For the text-containing cell, return its midpoint in [x, y] coordinate format. 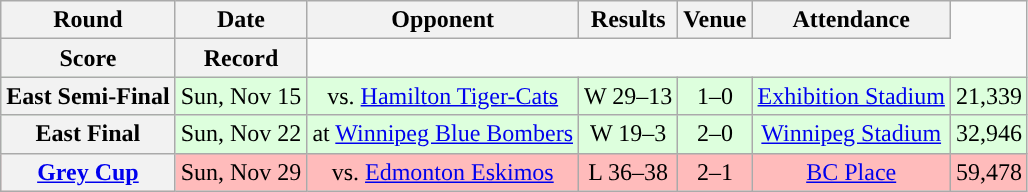
32,946 [988, 134]
Winnipeg Stadium [851, 134]
Results [628, 20]
Opponent [443, 20]
1–0 [715, 96]
vs. Edmonton Eskimos [443, 172]
Score [88, 58]
BC Place [851, 172]
Record [241, 58]
Sun, Nov 29 [241, 172]
W 29–13 [628, 96]
Venue [715, 20]
Date [241, 20]
Grey Cup [88, 172]
2–0 [715, 134]
East Semi-Final [88, 96]
vs. Hamilton Tiger-Cats [443, 96]
East Final [88, 134]
2–1 [715, 172]
Sun, Nov 15 [241, 96]
Sun, Nov 22 [241, 134]
21,339 [988, 96]
W 19–3 [628, 134]
at Winnipeg Blue Bombers [443, 134]
Round [88, 20]
Attendance [851, 20]
59,478 [988, 172]
Exhibition Stadium [851, 96]
L 36–38 [628, 172]
